From the cell containing the given text, extract its center point as (X, Y) coordinate. 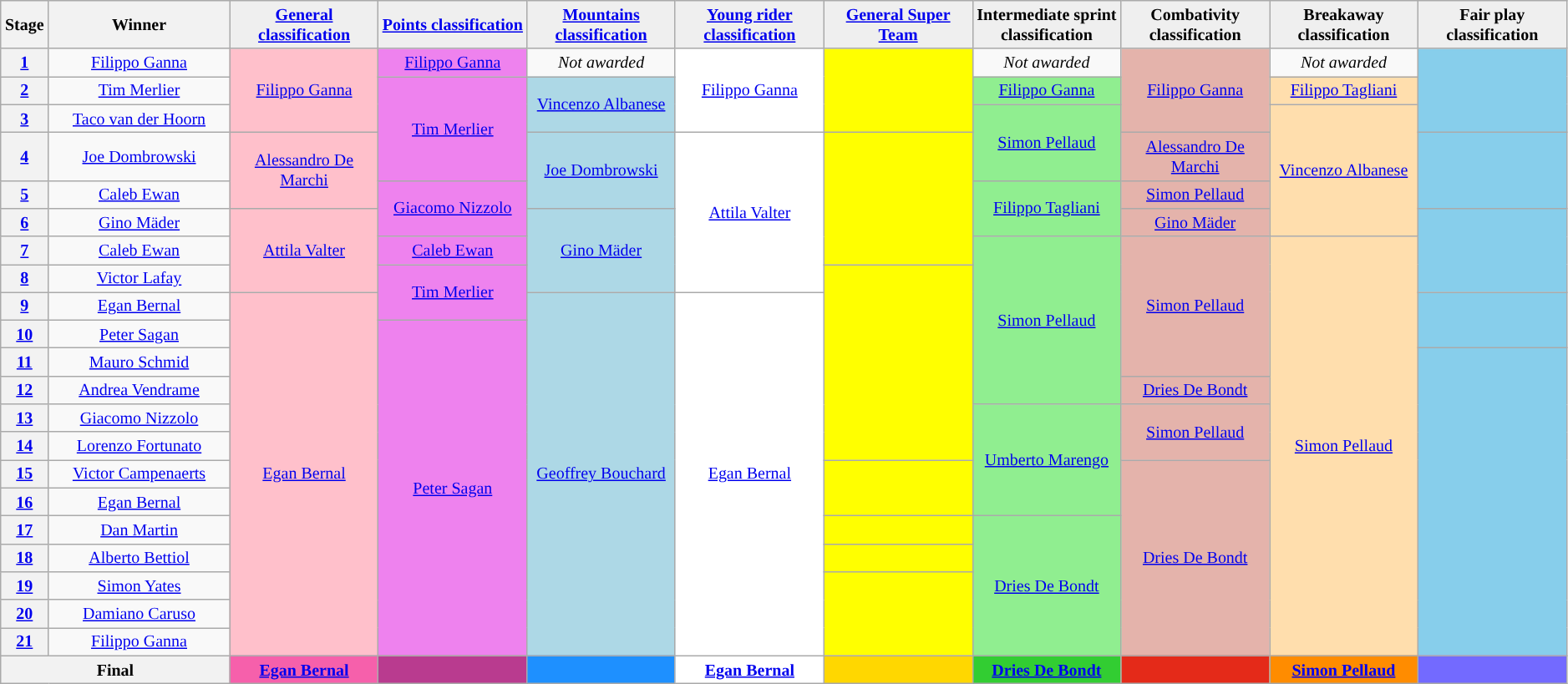
Victor Lafay (139, 279)
15 (25, 474)
General classification (304, 25)
Umberto Marengo (1047, 460)
19 (25, 586)
12 (25, 391)
Mountains classification (601, 25)
4 (25, 157)
Combativity classification (1195, 25)
Alberto Bettiol (139, 558)
6 (25, 222)
7 (25, 251)
Winner (139, 25)
Intermediate sprint classification (1047, 25)
Simon Yates (139, 586)
Taco van der Hoorn (139, 119)
General Super Team (898, 25)
20 (25, 613)
14 (25, 446)
Andrea Vendrame (139, 391)
Final (115, 670)
Damiano Caruso (139, 613)
Mauro Schmid (139, 362)
Points classification (453, 25)
8 (25, 279)
Geoffrey Bouchard (601, 474)
17 (25, 529)
Young rider classification (749, 25)
18 (25, 558)
2 (25, 90)
16 (25, 503)
Breakaway classification (1344, 25)
13 (25, 418)
Dan Martin (139, 529)
10 (25, 334)
Fair play classification (1492, 25)
11 (25, 362)
9 (25, 306)
Lorenzo Fortunato (139, 446)
Victor Campenaerts (139, 474)
21 (25, 641)
3 (25, 119)
5 (25, 194)
Stage (25, 25)
1 (25, 63)
